For the text-containing cell, return its midpoint in (x, y) coordinate format. 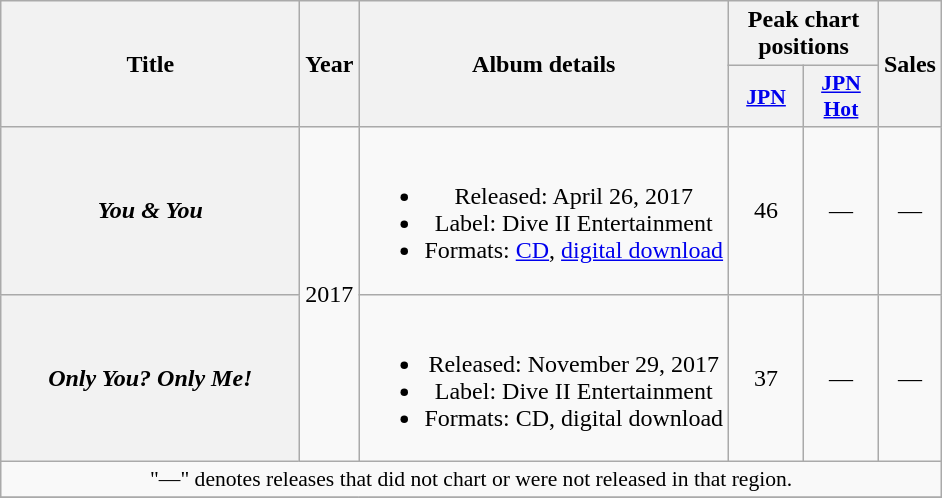
37 (766, 378)
2017 (330, 294)
JPN (766, 96)
46 (766, 210)
JPNHot (842, 96)
Released: April 26, 2017Label: Dive II EntertainmentFormats: CD, digital download (544, 210)
Sales (910, 64)
"—" denotes releases that did not chart or were not released in that region. (472, 479)
Only You? Only Me! (150, 378)
Released: November 29, 2017Label: Dive II EntertainmentFormats: CD, digital download (544, 378)
Title (150, 64)
You & You (150, 210)
Album details (544, 64)
Peak chart positions (804, 34)
Year (330, 64)
